Extract the [x, y] coordinate from the center of the cell holding the provided text.  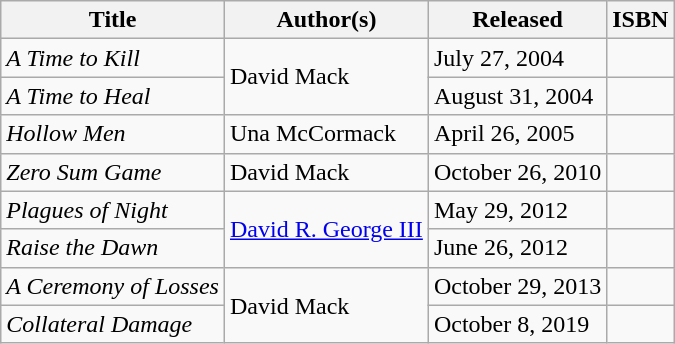
David R. George III [326, 229]
ISBN [640, 20]
Author(s) [326, 20]
July 27, 2004 [517, 58]
A Time to Kill [113, 58]
October 26, 2010 [517, 172]
June 26, 2012 [517, 248]
Raise the Dawn [113, 248]
Plagues of Night [113, 210]
May 29, 2012 [517, 210]
August 31, 2004 [517, 96]
Una McCormack [326, 134]
October 29, 2013 [517, 286]
Zero Sum Game [113, 172]
Title [113, 20]
Hollow Men [113, 134]
Released [517, 20]
A Ceremony of Losses [113, 286]
October 8, 2019 [517, 324]
Collateral Damage [113, 324]
A Time to Heal [113, 96]
April 26, 2005 [517, 134]
